Find where the given text appears and provide that cell's center as [x, y] coordinate. 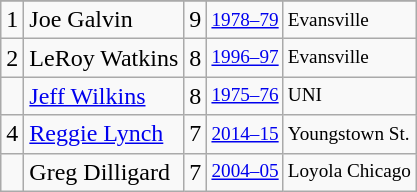
Reggie Lynch [104, 134]
Greg Dilligard [104, 172]
1 [12, 20]
2004–05 [245, 172]
1975–76 [245, 96]
UNI [349, 96]
1978–79 [245, 20]
LeRoy Watkins [104, 58]
1996–97 [245, 58]
2 [12, 58]
2014–15 [245, 134]
Joe Galvin [104, 20]
Loyola Chicago [349, 172]
Youngstown St. [349, 134]
Jeff Wilkins [104, 96]
4 [12, 134]
9 [196, 20]
